Search for the cell housing the specified text and yield its (X, Y) center coordinate. 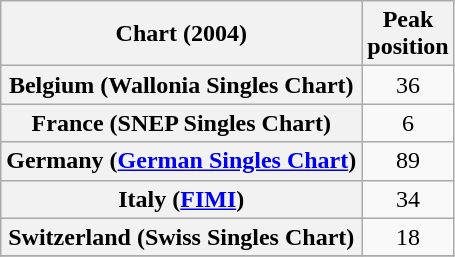
Belgium (Wallonia Singles Chart) (182, 85)
Peakposition (408, 34)
Germany (German Singles Chart) (182, 161)
89 (408, 161)
Italy (FIMI) (182, 199)
34 (408, 199)
36 (408, 85)
18 (408, 237)
Chart (2004) (182, 34)
France (SNEP Singles Chart) (182, 123)
Switzerland (Swiss Singles Chart) (182, 237)
6 (408, 123)
